Return (x, y) of the center of cell containing provided text 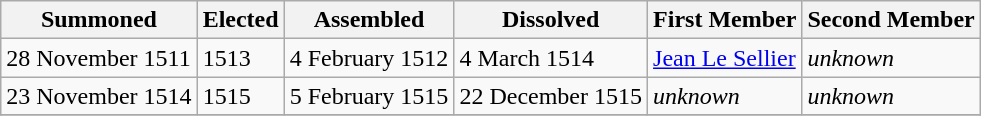
Second Member (891, 20)
28 November 1511 (99, 58)
Jean Le Sellier (725, 58)
First Member (725, 20)
4 February 1512 (369, 58)
Dissolved (551, 20)
5 February 1515 (369, 96)
Assembled (369, 20)
4 March 1514 (551, 58)
1515 (240, 96)
22 December 1515 (551, 96)
1513 (240, 58)
Elected (240, 20)
23 November 1514 (99, 96)
Summoned (99, 20)
